Return the (X, Y) coordinate for the center point of the cell that contains the specified text.  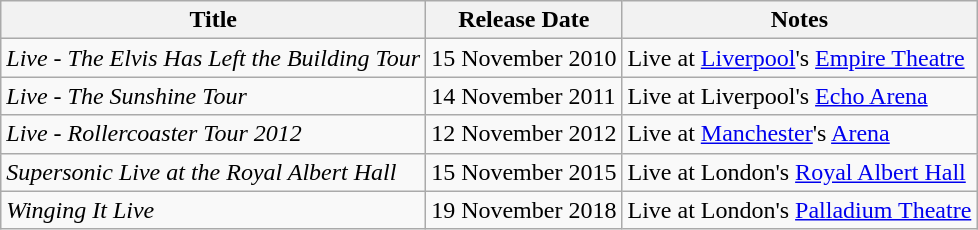
Live - Rollercoaster Tour 2012 (214, 134)
14 November 2011 (524, 96)
Release Date (524, 20)
Title (214, 20)
19 November 2018 (524, 210)
Live at Liverpool's Echo Arena (800, 96)
Live - The Elvis Has Left the Building Tour (214, 58)
Live at London's Royal Albert Hall (800, 172)
Notes (800, 20)
Live at London's Palladium Theatre (800, 210)
15 November 2015 (524, 172)
15 November 2010 (524, 58)
Live at Manchester's Arena (800, 134)
Winging It Live (214, 210)
12 November 2012 (524, 134)
Supersonic Live at the Royal Albert Hall (214, 172)
Live at Liverpool's Empire Theatre (800, 58)
Live - The Sunshine Tour (214, 96)
